For the text-containing cell, return its midpoint in [X, Y] coordinate format. 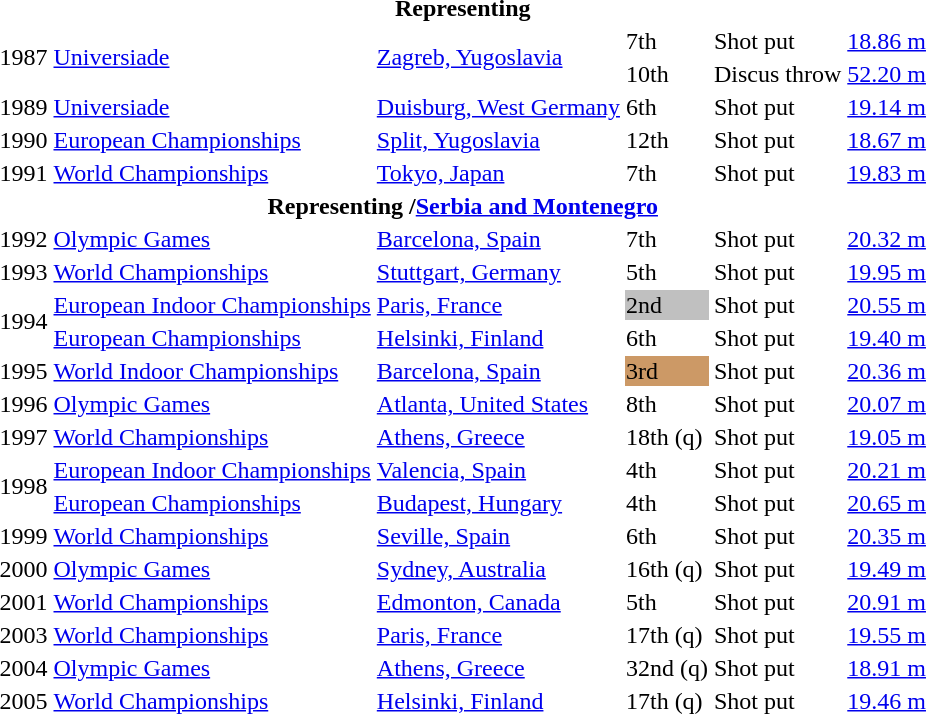
Zagreb, Yugoslavia [498, 58]
Valencia, Spain [498, 470]
32nd (q) [666, 668]
World Indoor Championships [212, 371]
Stuttgart, Germany [498, 272]
8th [666, 404]
Tokyo, Japan [498, 173]
Seville, Spain [498, 536]
Sydney, Australia [498, 569]
Duisburg, West Germany [498, 107]
Split, Yugoslavia [498, 140]
12th [666, 140]
Budapest, Hungary [498, 503]
Helsinki, Finland [498, 338]
Discus throw [777, 74]
17th (q) [666, 635]
18th (q) [666, 437]
Atlanta, United States [498, 404]
2nd [666, 305]
16th (q) [666, 569]
Edmonton, Canada [498, 602]
10th [666, 74]
3rd [666, 371]
